Detect which cell encompasses the target text, then output its [X, Y] center coordinate. 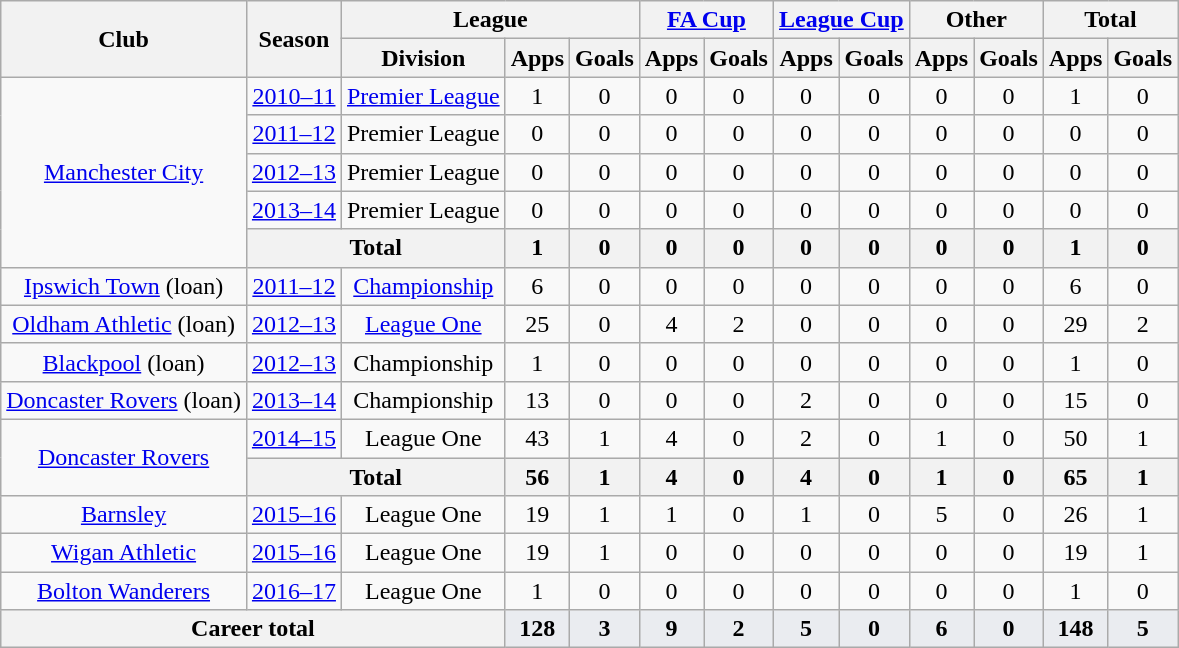
2014–15 [294, 438]
50 [1075, 438]
9 [671, 629]
Bolton Wanderers [124, 591]
56 [537, 477]
Ipswich Town (loan) [124, 286]
13 [537, 400]
148 [1075, 629]
Career total [253, 629]
Season [294, 39]
25 [537, 324]
League Cup [841, 20]
Other [976, 20]
128 [537, 629]
43 [537, 438]
Doncaster Rovers (loan) [124, 400]
15 [1075, 400]
Doncaster Rovers [124, 457]
Division [423, 58]
2016–17 [294, 591]
Barnsley [124, 515]
29 [1075, 324]
Club [124, 39]
65 [1075, 477]
Oldham Athletic (loan) [124, 324]
Manchester City [124, 172]
Wigan Athletic [124, 553]
2010–11 [294, 96]
FA Cup [706, 20]
3 [605, 629]
League [490, 20]
26 [1075, 515]
Blackpool (loan) [124, 362]
